Output the (X, Y) coordinate of the center of the cell containing the given text.  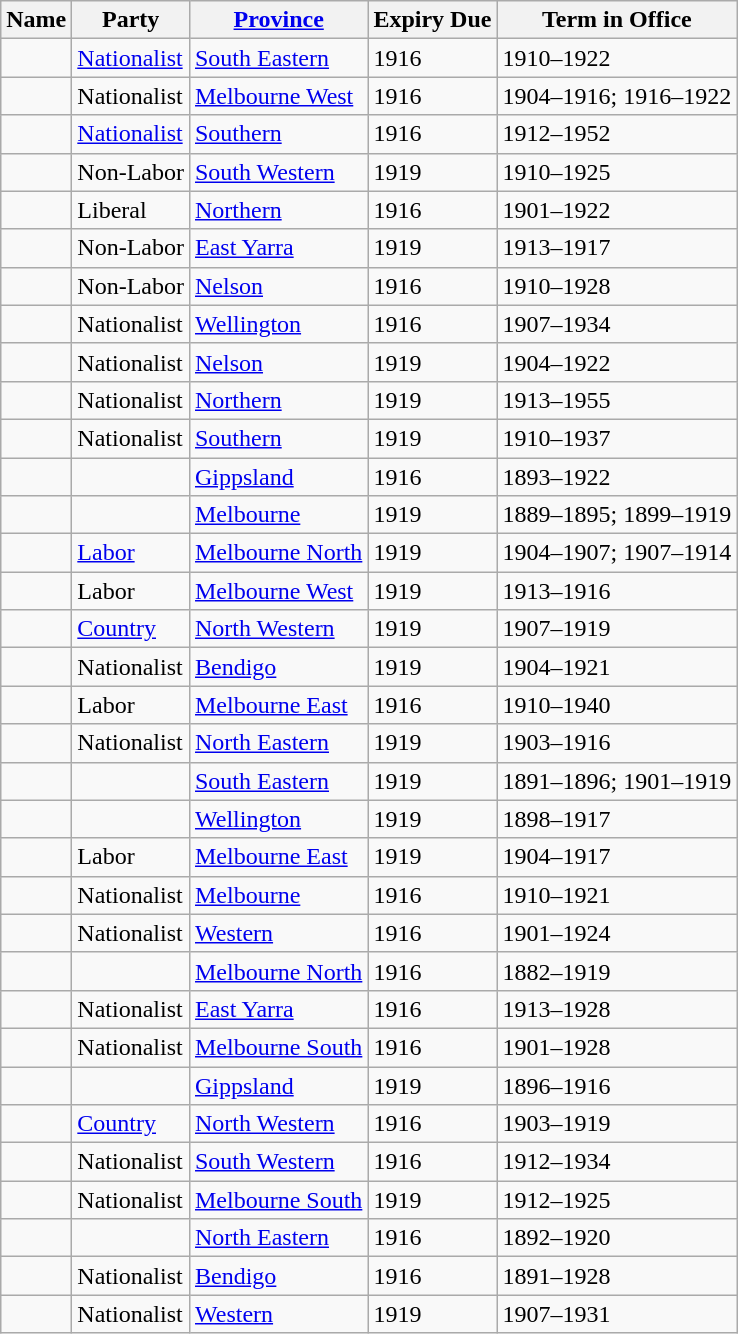
1893–1922 (617, 477)
1903–1919 (617, 1124)
1912–1934 (617, 1162)
1910–1922 (617, 58)
1889–1895; 1899–1919 (617, 515)
1891–1896; 1901–1919 (617, 781)
Liberal (131, 210)
1913–1928 (617, 1009)
1892–1920 (617, 1238)
1910–1937 (617, 438)
1901–1928 (617, 1047)
1913–1917 (617, 248)
Party (131, 20)
Name (36, 20)
1903–1916 (617, 743)
1907–1934 (617, 324)
Term in Office (617, 20)
Province (278, 20)
1910–1925 (617, 172)
1904–1922 (617, 362)
1912–1952 (617, 134)
1910–1940 (617, 705)
1898–1917 (617, 819)
1901–1924 (617, 933)
1901–1922 (617, 210)
1907–1931 (617, 1314)
Expiry Due (432, 20)
1904–1921 (617, 667)
1896–1916 (617, 1085)
1904–1907; 1907–1914 (617, 553)
1891–1928 (617, 1276)
1912–1925 (617, 1200)
1910–1928 (617, 286)
1907–1919 (617, 629)
1913–1916 (617, 591)
1910–1921 (617, 895)
1913–1955 (617, 400)
1882–1919 (617, 971)
1904–1916; 1916–1922 (617, 96)
1904–1917 (617, 857)
